Pinpoint the cell where the given text exists, returning its [X, Y] midpoint coordinate. 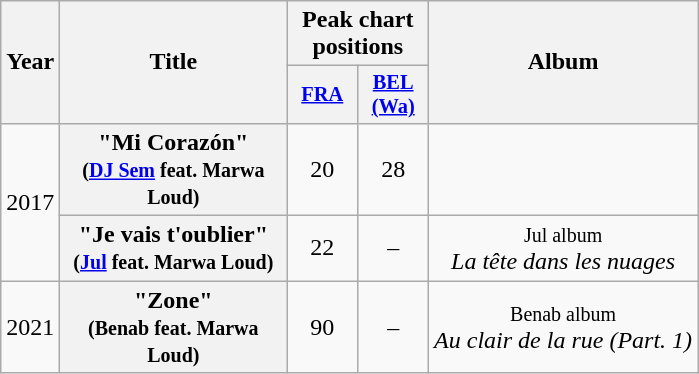
28 [394, 169]
FRA [322, 95]
22 [322, 248]
Jul albumLa tête dans les nuages [564, 248]
"Mi Corazón"(DJ Sem feat. Marwa Loud) [174, 169]
Benab albumAu clair de la rue (Part. 1) [564, 327]
Peak chart positions [358, 34]
Year [30, 62]
BEL(Wa) [394, 95]
"Je vais t'oublier"(Jul feat. Marwa Loud) [174, 248]
Title [174, 62]
2021 [30, 327]
Album [564, 62]
90 [322, 327]
2017 [30, 202]
20 [322, 169]
"Zone"(Benab feat. Marwa Loud) [174, 327]
